Detect which cell encompasses the target text, then output its [x, y] center coordinate. 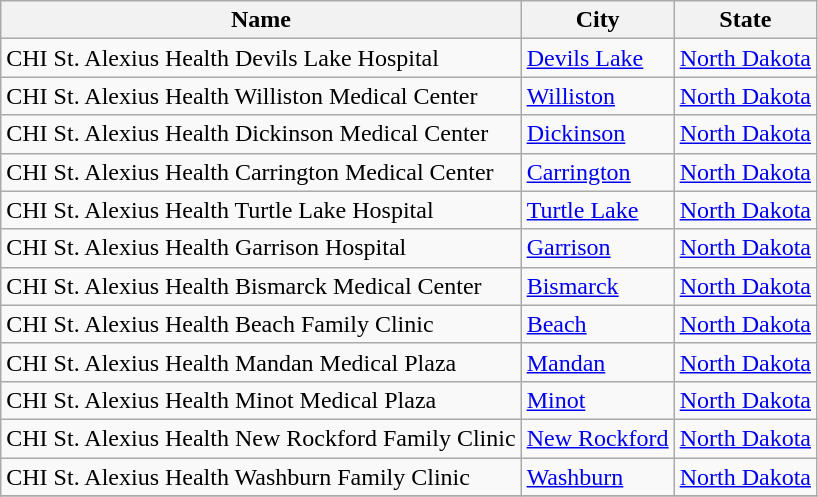
Turtle Lake [598, 210]
CHI St. Alexius Health Beach Family Clinic [261, 324]
CHI St. Alexius Health Mandan Medical Plaza [261, 362]
Williston [598, 96]
State [745, 20]
CHI St. Alexius Health Dickinson Medical Center [261, 134]
Devils Lake [598, 58]
CHI St. Alexius Health Minot Medical Plaza [261, 400]
CHI St. Alexius Health Turtle Lake Hospital [261, 210]
New Rockford [598, 438]
Washburn [598, 477]
Dickinson [598, 134]
CHI St. Alexius Health Washburn Family Clinic [261, 477]
Minot [598, 400]
CHI St. Alexius Health Bismarck Medical Center [261, 286]
City [598, 20]
Bismarck [598, 286]
CHI St. Alexius Health Garrison Hospital [261, 248]
Garrison [598, 248]
CHI St. Alexius Health Devils Lake Hospital [261, 58]
CHI St. Alexius Health Williston Medical Center [261, 96]
Name [261, 20]
Mandan [598, 362]
Carrington [598, 172]
CHI St. Alexius Health New Rockford Family Clinic [261, 438]
CHI St. Alexius Health Carrington Medical Center [261, 172]
Beach [598, 324]
